Return (X, Y) of the center of cell containing provided text 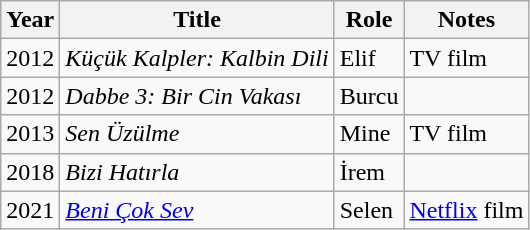
Mine (369, 134)
Notes (466, 20)
Beni Çok Sev (197, 210)
2018 (30, 172)
Year (30, 20)
Netflix film (466, 210)
Title (197, 20)
Selen (369, 210)
Sen Üzülme (197, 134)
Elif (369, 58)
İrem (369, 172)
2021 (30, 210)
Küçük Kalpler: Kalbin Dili (197, 58)
Bizi Hatırla (197, 172)
Burcu (369, 96)
2013 (30, 134)
Role (369, 20)
Dabbe 3: Bir Cin Vakası (197, 96)
